Return (x, y) of the center of cell containing provided text 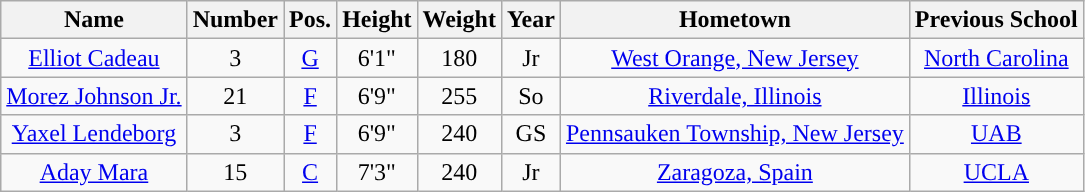
Hometown (734, 20)
Morez Johnson Jr. (94, 96)
21 (235, 96)
Riverdale, Illinois (734, 96)
West Orange, New Jersey (734, 58)
C (310, 172)
6'1" (377, 58)
Yaxel Lendeborg (94, 134)
Pennsauken Township, New Jersey (734, 134)
Name (94, 20)
7'3" (377, 172)
15 (235, 172)
Pos. (310, 20)
UCLA (996, 172)
Weight (459, 20)
GS (530, 134)
255 (459, 96)
Illinois (996, 96)
180 (459, 58)
Year (530, 20)
Number (235, 20)
Aday Mara (94, 172)
Zaragoza, Spain (734, 172)
Height (377, 20)
G (310, 58)
North Carolina (996, 58)
UAB (996, 134)
Elliot Cadeau (94, 58)
So (530, 96)
Previous School (996, 20)
